Provide the [X, Y] coordinate of the cell's center where the given text is located.  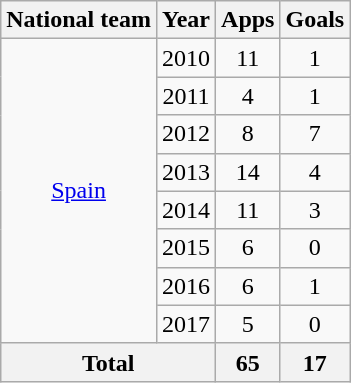
5 [248, 324]
8 [248, 134]
3 [315, 210]
2013 [186, 172]
17 [315, 362]
2011 [186, 96]
7 [315, 134]
Goals [315, 20]
2015 [186, 248]
2016 [186, 286]
National team [79, 20]
Apps [248, 20]
14 [248, 172]
Spain [79, 191]
Year [186, 20]
2010 [186, 58]
Total [108, 362]
65 [248, 362]
2012 [186, 134]
2017 [186, 324]
2014 [186, 210]
